Output the (x, y) coordinate of the center of the cell containing the given text.  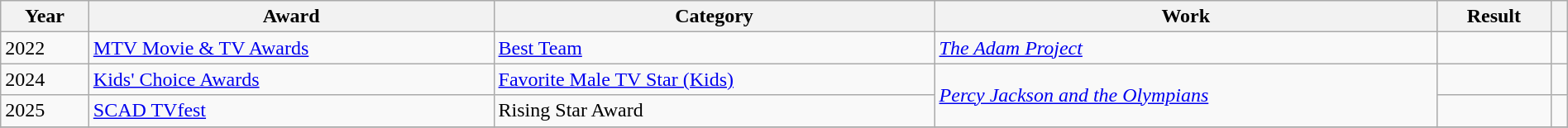
2022 (45, 48)
2024 (45, 79)
Kids' Choice Awards (291, 79)
Year (45, 17)
Best Team (715, 48)
Result (1494, 17)
Work (1186, 17)
SCAD TVfest (291, 111)
Percy Jackson and the Olympians (1186, 95)
Favorite Male TV Star (Kids) (715, 79)
2025 (45, 111)
Category (715, 17)
The Adam Project (1186, 48)
MTV Movie & TV Awards (291, 48)
Award (291, 17)
Rising Star Award (715, 111)
